Extract the [X, Y] coordinate from the center of the cell holding the provided text.  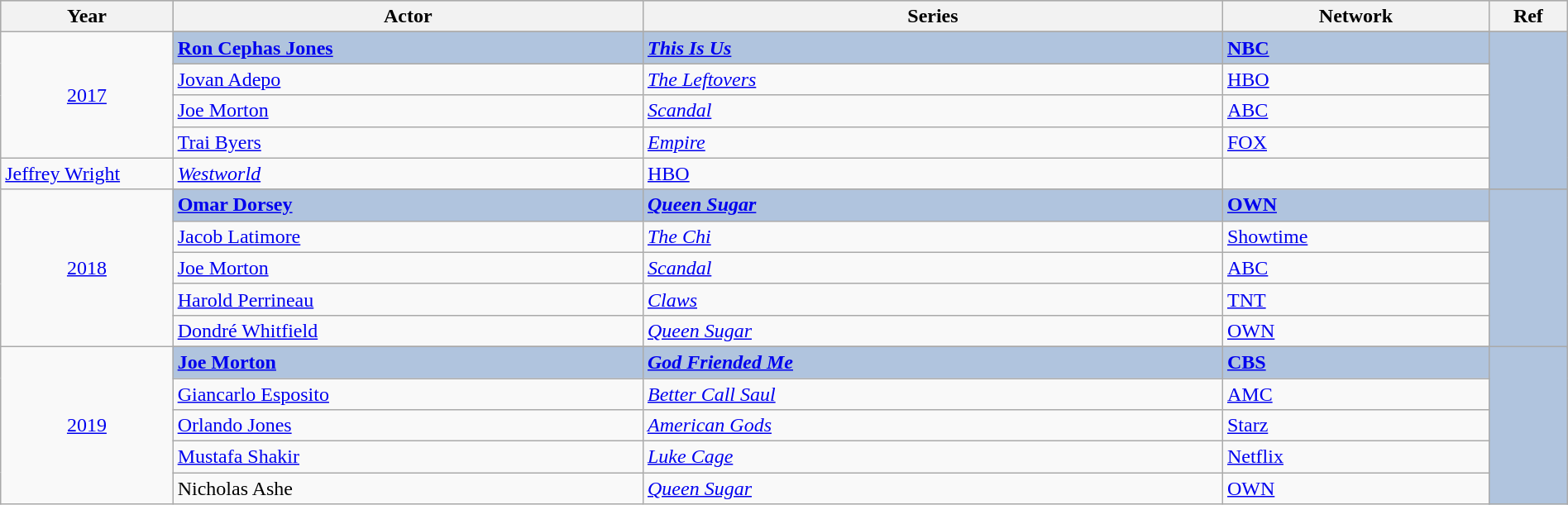
Actor [408, 17]
Series [933, 17]
2019 [87, 425]
Showtime [1355, 236]
Trai Byers [408, 142]
Network [1355, 17]
Year [87, 17]
AMC [1355, 394]
Ron Cephas Jones [408, 48]
The Leftovers [933, 79]
Starz [1355, 426]
TNT [1355, 299]
Harold Perrineau [408, 299]
Ref [1528, 17]
Better Call Saul [933, 394]
Netflix [1355, 457]
Luke Cage [933, 457]
Westworld [408, 174]
Jacob Latimore [408, 236]
CBS [1355, 362]
Jeffrey Wright [87, 174]
Giancarlo Esposito [408, 394]
American Gods [933, 426]
Dondré Whitfield [408, 331]
2017 [87, 95]
Mustafa Shakir [408, 457]
Nicholas Ashe [408, 488]
2018 [87, 268]
Empire [933, 142]
This Is Us [933, 48]
God Friended Me [933, 362]
FOX [1355, 142]
Jovan Adepo [408, 79]
Omar Dorsey [408, 205]
Claws [933, 299]
NBC [1355, 48]
Orlando Jones [408, 426]
The Chi [933, 236]
